Return (X, Y) of the center of cell containing provided text 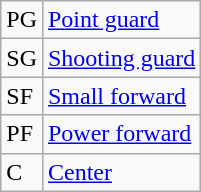
Center (121, 172)
Power forward (121, 134)
C (22, 172)
Shooting guard (121, 58)
SF (22, 96)
PF (22, 134)
PG (22, 20)
SG (22, 58)
Small forward (121, 96)
Point guard (121, 20)
